Return the [X, Y] coordinate for the center point of the cell that contains the specified text.  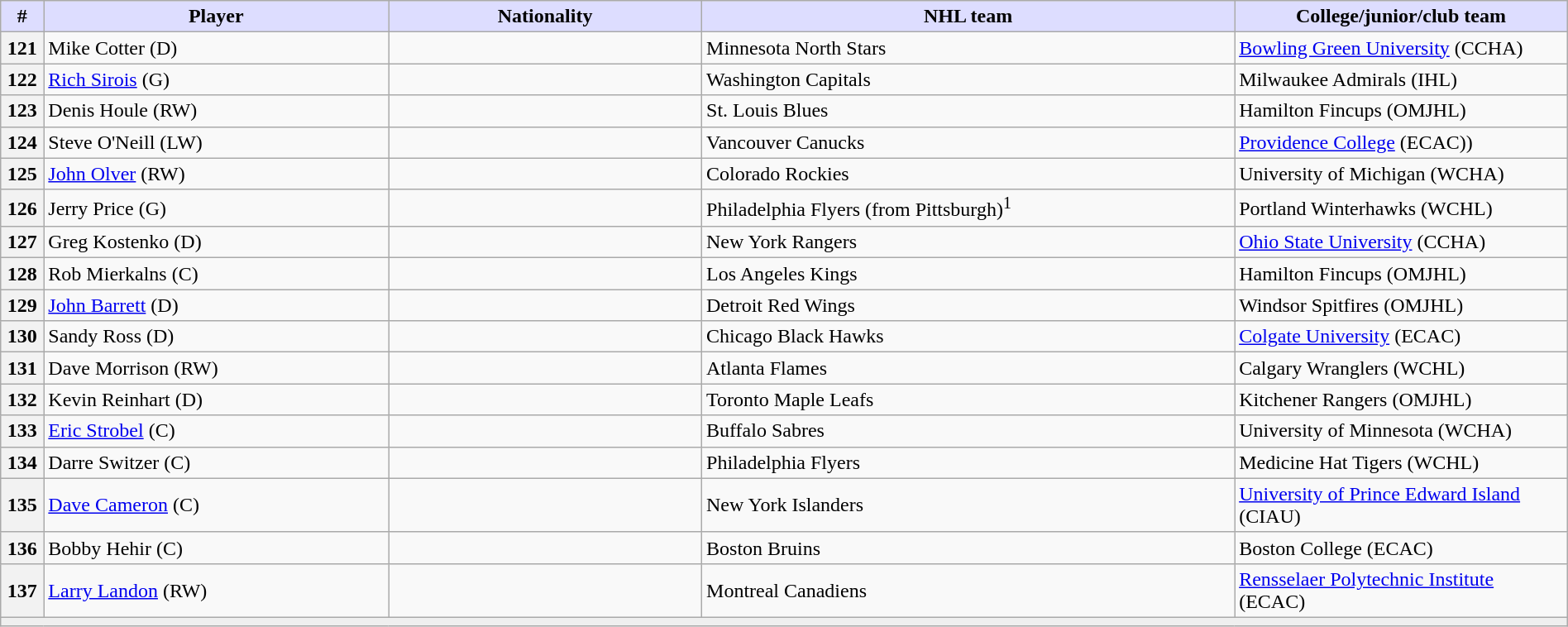
University of Minnesota (WCHA) [1401, 431]
Milwaukee Admirals (IHL) [1401, 79]
College/junior/club team [1401, 17]
Calgary Wranglers (WCHL) [1401, 368]
121 [22, 48]
Portland Winterhawks (WCHL) [1401, 208]
Rensselaer Polytechnic Institute (ECAC) [1401, 591]
Colorado Rockies [968, 174]
135 [22, 505]
Chicago Black Hawks [968, 337]
130 [22, 337]
NHL team [968, 17]
134 [22, 462]
127 [22, 242]
Rob Mierkalns (C) [217, 274]
Denis Houle (RW) [217, 111]
Philadelphia Flyers [968, 462]
Buffalo Sabres [968, 431]
Eric Strobel (C) [217, 431]
125 [22, 174]
Player [217, 17]
Kitchener Rangers (OMJHL) [1401, 400]
Boston Bruins [968, 548]
Greg Kostenko (D) [217, 242]
New York Rangers [968, 242]
St. Louis Blues [968, 111]
126 [22, 208]
University of Michigan (WCHA) [1401, 174]
124 [22, 142]
123 [22, 111]
Windsor Spitfires (OMJHL) [1401, 305]
Sandy Ross (D) [217, 337]
Minnesota North Stars [968, 48]
Larry Landon (RW) [217, 591]
136 [22, 548]
133 [22, 431]
Atlanta Flames [968, 368]
Los Angeles Kings [968, 274]
John Olver (RW) [217, 174]
132 [22, 400]
Darre Switzer (C) [217, 462]
Bowling Green University (CCHA) [1401, 48]
Vancouver Canucks [968, 142]
Kevin Reinhart (D) [217, 400]
Washington Capitals [968, 79]
Toronto Maple Leafs [968, 400]
Rich Sirois (G) [217, 79]
Montreal Canadiens [968, 591]
Providence College (ECAC)) [1401, 142]
Detroit Red Wings [968, 305]
Bobby Hehir (C) [217, 548]
Jerry Price (G) [217, 208]
122 [22, 79]
Medicine Hat Tigers (WCHL) [1401, 462]
129 [22, 305]
137 [22, 591]
128 [22, 274]
John Barrett (D) [217, 305]
Dave Morrison (RW) [217, 368]
Dave Cameron (C) [217, 505]
# [22, 17]
New York Islanders [968, 505]
Philadelphia Flyers (from Pittsburgh)1 [968, 208]
Colgate University (ECAC) [1401, 337]
Mike Cotter (D) [217, 48]
Nationality [546, 17]
Ohio State University (CCHA) [1401, 242]
131 [22, 368]
Steve O'Neill (LW) [217, 142]
University of Prince Edward Island (CIAU) [1401, 505]
Boston College (ECAC) [1401, 548]
